From the cell containing the given text, extract its center point as [X, Y] coordinate. 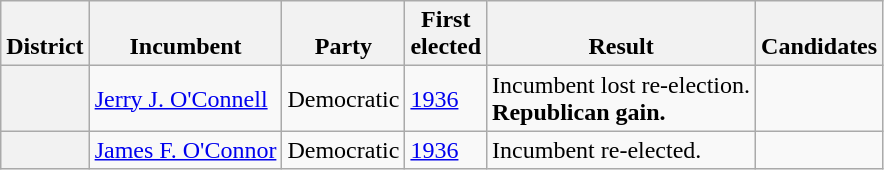
Incumbent re-elected. [622, 150]
Result [622, 34]
Party [344, 34]
Incumbent lost re-election.Republican gain. [622, 98]
District [45, 34]
Candidates [820, 34]
Firstelected [446, 34]
Incumbent [186, 34]
James F. O'Connor [186, 150]
Jerry J. O'Connell [186, 98]
